Return [X, Y] of the center of cell containing provided text 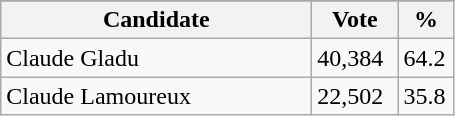
Candidate [156, 20]
35.8 [426, 96]
40,384 [355, 58]
64.2 [426, 58]
Claude Gladu [156, 58]
Vote [355, 20]
% [426, 20]
22,502 [355, 96]
Claude Lamoureux [156, 96]
